Pinpoint the cell where the given text exists, returning its [x, y] midpoint coordinate. 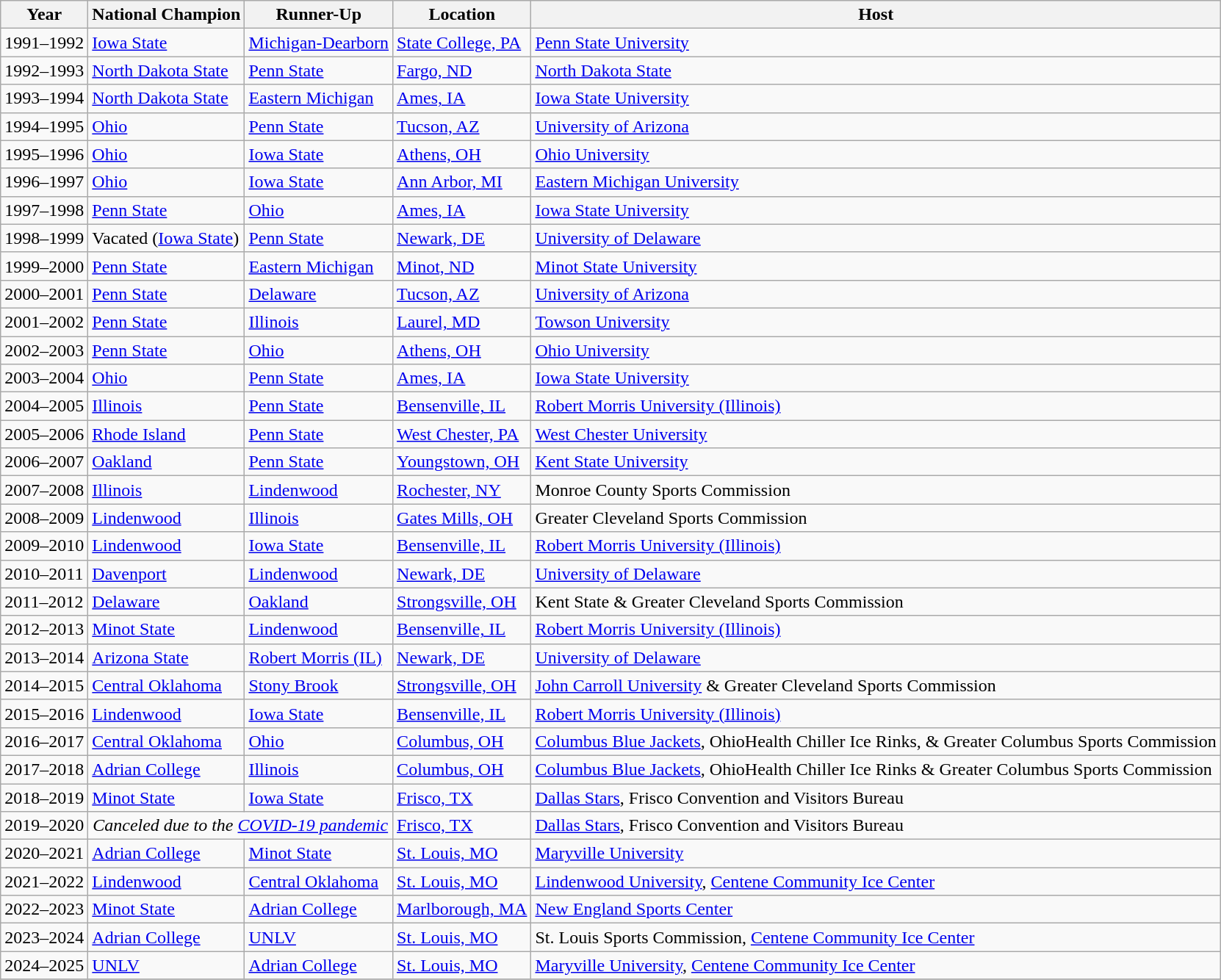
2010–2011 [44, 574]
John Carroll University & Greater Cleveland Sports Commission [876, 685]
Ann Arbor, MI [462, 182]
State College, PA [462, 43]
Rhode Island [166, 434]
Davenport [166, 574]
2012–2013 [44, 630]
Columbus Blue Jackets, OhioHealth Chiller Ice Rinks & Greater Columbus Sports Commission [876, 769]
Gates Mills, OH [462, 518]
2016–2017 [44, 741]
Location [462, 15]
Canceled due to the COVID-19 pandemic [241, 826]
2008–2009 [44, 518]
Fargo, ND [462, 71]
Stony Brook [319, 685]
2017–2018 [44, 769]
2018–2019 [44, 797]
1993–1994 [44, 98]
Kent State University [876, 462]
Kent State & Greater Cleveland Sports Commission [876, 602]
Maryville University, Centene Community Ice Center [876, 965]
West Chester, PA [462, 434]
2022–2023 [44, 909]
2023–2024 [44, 937]
2007–2008 [44, 490]
Host [876, 15]
2003–2004 [44, 378]
2001–2002 [44, 322]
Monroe County Sports Commission [876, 490]
2000–2001 [44, 294]
Lindenwood University, Centene Community Ice Center [876, 882]
Penn State University [876, 43]
2019–2020 [44, 826]
2004–2005 [44, 406]
National Champion [166, 15]
1991–1992 [44, 43]
St. Louis Sports Commission, Centene Community Ice Center [876, 937]
2005–2006 [44, 434]
1997–1998 [44, 210]
2020–2021 [44, 854]
2024–2025 [44, 965]
2014–2015 [44, 685]
2011–2012 [44, 602]
Arizona State [166, 657]
Year [44, 15]
Vacated (Iowa State) [166, 238]
Columbus Blue Jackets, OhioHealth Chiller Ice Rinks, & Greater Columbus Sports Commission [876, 741]
Robert Morris (IL) [319, 657]
Marlborough, MA [462, 909]
1994–1995 [44, 126]
West Chester University [876, 434]
1992–1993 [44, 71]
Minot, ND [462, 266]
Eastern Michigan University [876, 182]
Michigan-Dearborn [319, 43]
2009–2010 [44, 546]
Youngstown, OH [462, 462]
Runner-Up [319, 15]
2015–2016 [44, 713]
1998–1999 [44, 238]
2013–2014 [44, 657]
1999–2000 [44, 266]
1995–1996 [44, 154]
Maryville University [876, 854]
2021–2022 [44, 882]
Towson University [876, 322]
2002–2003 [44, 350]
1996–1997 [44, 182]
2006–2007 [44, 462]
New England Sports Center [876, 909]
Minot State University [876, 266]
Laurel, MD [462, 322]
Rochester, NY [462, 490]
Greater Cleveland Sports Commission [876, 518]
